Locate the cell with the specified text and output its [x, y] center coordinate. 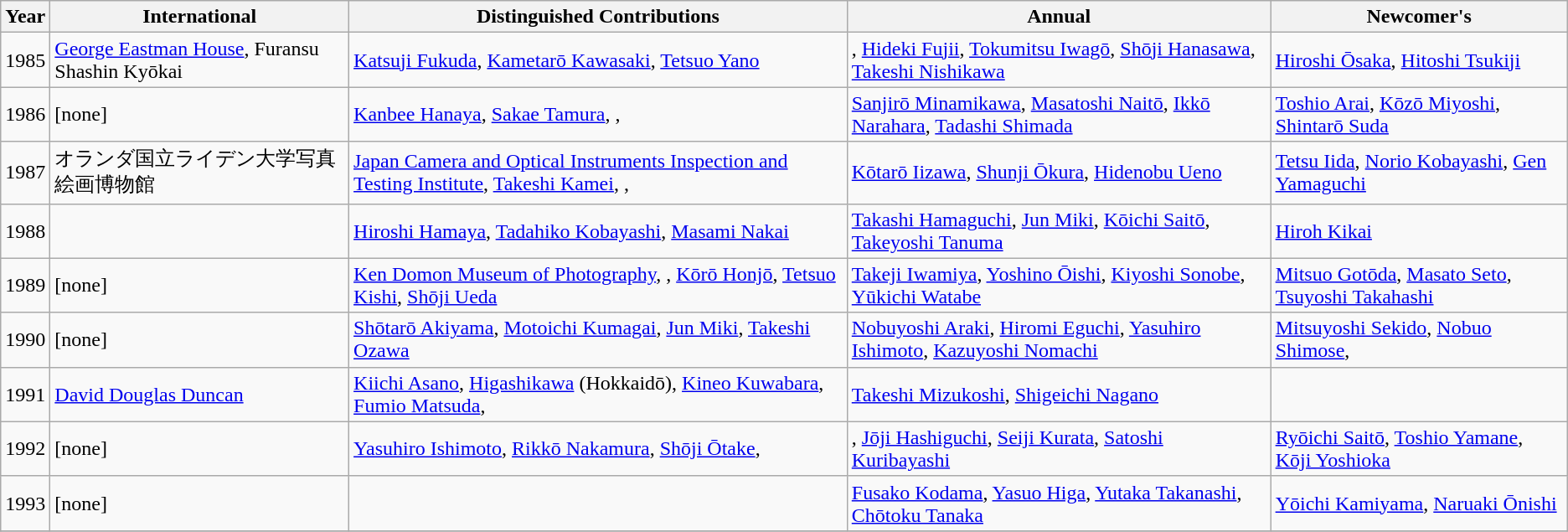
Sanjirō Minamikawa, Masatoshi Naitō, Ikkō Narahara, Tadashi Shimada [1059, 114]
Takeshi Mizukoshi, Shigeichi Nagano [1059, 394]
International [199, 17]
Kanbee Hanaya, Sakae Tamura, , [598, 114]
1987 [25, 173]
Hiroh Kikai [1419, 231]
1988 [25, 231]
Newcomer's [1419, 17]
Kiichi Asano, Higashikawa (Hokkaidō), Kineo Kuwabara, Fumio Matsuda, [598, 394]
Japan Camera and Optical Instruments Inspection and Testing Institute, Takeshi Kamei, , [598, 173]
Ken Domon Museum of Photography, , Kōrō Honjō, Tetsuo Kishi, Shōji Ueda [598, 285]
Kōtarō Iizawa, Shunji Ōkura, Hidenobu Ueno [1059, 173]
Yasuhiro Ishimoto, Rikkō Nakamura, Shōji Ōtake, [598, 449]
Hiroshi Hamaya, Tadahiko Kobayashi, Masami Nakai [598, 231]
Hiroshi Ōsaka, Hitoshi Tsukiji [1419, 60]
Ryōichi Saitō, Toshio Yamane, Kōji Yoshioka [1419, 449]
Takeji Iwamiya, Yoshino Ōishi, Kiyoshi Sonobe, Yūkichi Watabe [1059, 285]
Mitsuo Gotōda, Masato Seto, Tsuyoshi Takahashi [1419, 285]
Distinguished Contributions [598, 17]
Takashi Hamaguchi, Jun Miki, Kōichi Saitō, Takeyoshi Tanuma [1059, 231]
Nobuyoshi Araki, Hiromi Eguchi, Yasuhiro Ishimoto, Kazuyoshi Nomachi [1059, 340]
1989 [25, 285]
, Jōji Hashiguchi, Seiji Kurata, Satoshi Kuribayashi [1059, 449]
Year [25, 17]
Mitsuyoshi Sekido, Nobuo Shimose, [1419, 340]
Tetsu Iida, Norio Kobayashi, Gen Yamaguchi [1419, 173]
George Eastman House, Furansu Shashin Kyōkai [199, 60]
1992 [25, 449]
Yōichi Kamiyama, Naruaki Ōnishi [1419, 503]
David Douglas Duncan [199, 394]
, Hideki Fujii, Tokumitsu Iwagō, Shōji Hanasawa, Takeshi Nishikawa [1059, 60]
1990 [25, 340]
Fusako Kodama, Yasuo Higa, Yutaka Takanashi, Chōtoku Tanaka [1059, 503]
Toshio Arai, Kōzō Miyoshi, Shintarō Suda [1419, 114]
1986 [25, 114]
Annual [1059, 17]
Katsuji Fukuda, Kametarō Kawasaki, Tetsuo Yano [598, 60]
1991 [25, 394]
1985 [25, 60]
1993 [25, 503]
Shōtarō Akiyama, Motoichi Kumagai, Jun Miki, Takeshi Ozawa [598, 340]
オランダ国立ライデン大学写真絵画博物館 [199, 173]
